Return the (x, y) coordinate for the center point of the cell that contains the specified text.  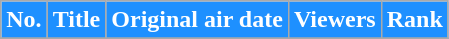
Title (76, 20)
Rank (414, 20)
Original air date (198, 20)
Viewers (334, 20)
No. (24, 20)
